Scan for the cell matching the given text and deliver its (x, y) coordinate at center. 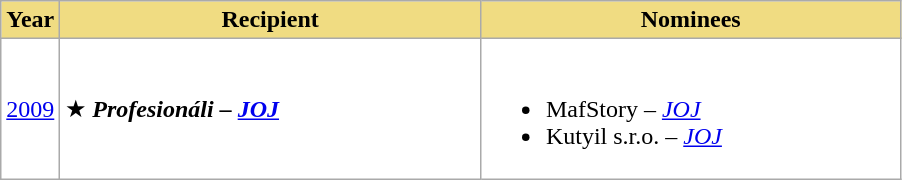
Recipient (270, 20)
MafStory – JOJKutyil s.r.o. – JOJ (690, 109)
★ Profesionáli – JOJ (270, 109)
2009 (30, 109)
Year (30, 20)
Nominees (690, 20)
